For the text-containing cell, return its midpoint in [X, Y] coordinate format. 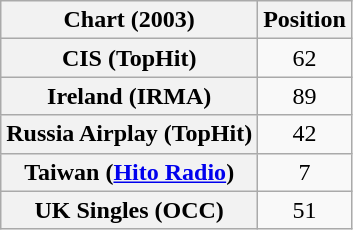
CIS (TopHit) [130, 58]
89 [305, 96]
Chart (2003) [130, 20]
Ireland (IRMA) [130, 96]
51 [305, 210]
42 [305, 134]
62 [305, 58]
Taiwan (Hito Radio) [130, 172]
UK Singles (OCC) [130, 210]
7 [305, 172]
Russia Airplay (TopHit) [130, 134]
Position [305, 20]
